Find where the given text appears and provide that cell's center as [X, Y] coordinate. 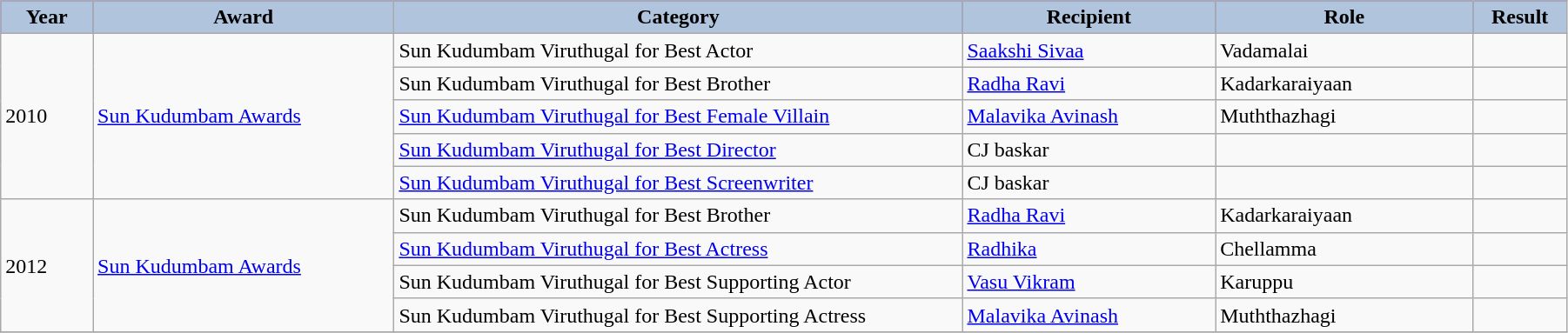
Vasu Vikram [1089, 282]
Sun Kudumbam Viruthugal for Best Screenwriter [679, 183]
2010 [47, 117]
Chellamma [1344, 249]
Award [244, 17]
Recipient [1089, 17]
Sun Kudumbam Viruthugal for Best Supporting Actor [679, 282]
2012 [47, 265]
Sun Kudumbam Viruthugal for Best Director [679, 150]
Year [47, 17]
Result [1520, 17]
Saakshi Sivaa [1089, 50]
Category [679, 17]
Sun Kudumbam Viruthugal for Best Female Villain [679, 117]
Sun Kudumbam Viruthugal for Best Actress [679, 249]
Role [1344, 17]
Karuppu [1344, 282]
Sun Kudumbam Viruthugal for Best Supporting Actress [679, 315]
Sun Kudumbam Viruthugal for Best Actor [679, 50]
Radhika [1089, 249]
Vadamalai [1344, 50]
